For the text-containing cell, return its midpoint in (x, y) coordinate format. 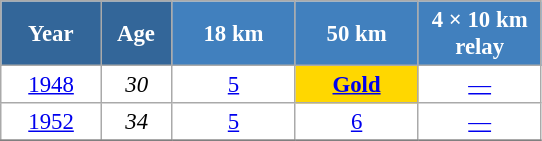
4 × 10 km relay (480, 34)
1948 (52, 85)
Age (136, 34)
18 km (234, 34)
50 km (356, 34)
Year (52, 34)
30 (136, 85)
34 (136, 122)
Gold (356, 85)
1952 (52, 122)
6 (356, 122)
